Return the (x, y) coordinate for the center point of the cell that contains the specified text.  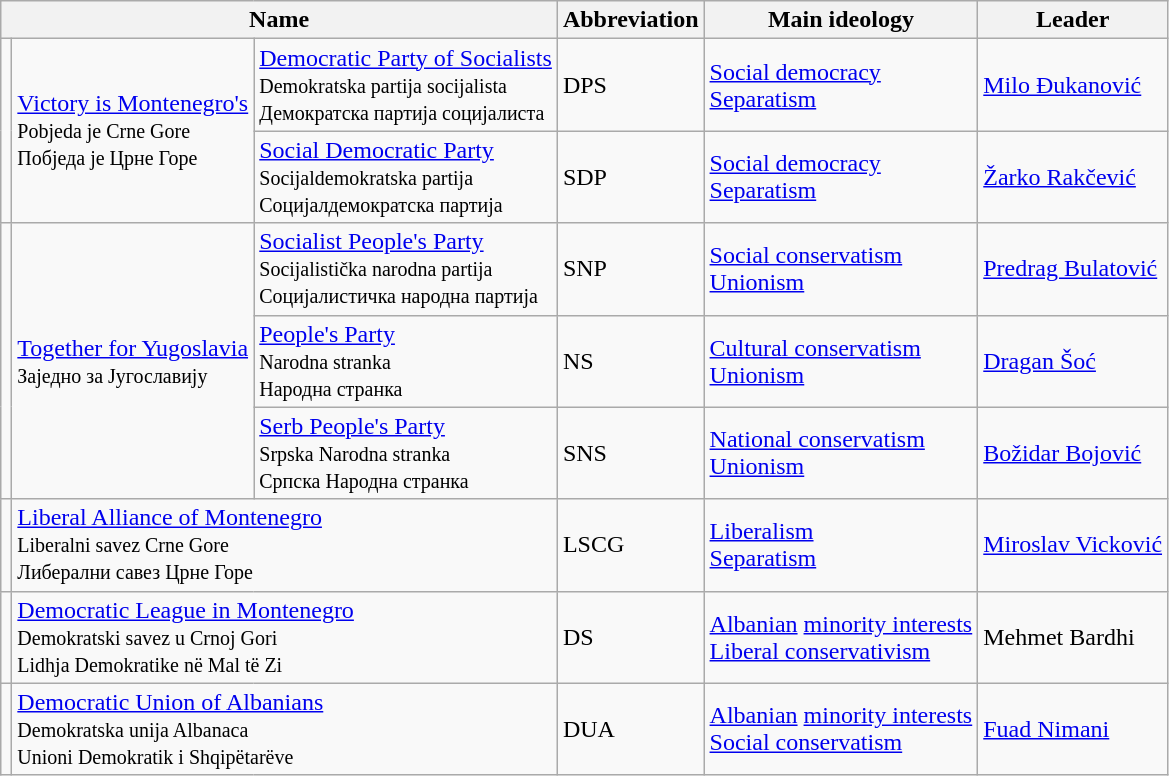
National conservatismUnionism (841, 453)
NS (630, 361)
Main ideology (841, 20)
Cultural conservatismUnionism (841, 361)
Serb People's PartySrpska Narodna strankaСрпска Народна странка (406, 453)
Milo Đukanović (1073, 85)
DPS (630, 85)
DS (630, 637)
Democratic League in MontenegroDemokratski savez u Crnoj GoriLidhja Demokratike në Mal të Zi (285, 637)
LiberalismSeparatism (841, 545)
Together for YugoslaviaЗаједно за Југославију (133, 361)
Dragan Šoć (1073, 361)
Democratic Party of SocialistsDemokratska partija socijalistaДемократска партија социјалиста (406, 85)
Miroslav Vicković (1073, 545)
Socialist People's PartySocijalistička narodna partijaСоцијалистичка народна партија (406, 269)
Social Democratic PartySocijaldemokratska partijaСоцијалдемократска партија (406, 177)
Predrag Bulatović (1073, 269)
Democratic Union of AlbaniansDemokratska unija AlbanacaUnioni Demokratik i Shqipëtarëve (285, 729)
SNP (630, 269)
Victory is Montenegro'sPobjeda je Crne GoreПобједа је Црнe Горe (133, 131)
Fuad Nimani (1073, 729)
SDP (630, 177)
Božidar Bojović (1073, 453)
Albanian minority interestsSocial conservatism (841, 729)
Žarko Rakčević (1073, 177)
Abbreviation (630, 20)
Name (280, 20)
People's PartyNarodna strankaНародна странка (406, 361)
DUA (630, 729)
SNS (630, 453)
Albanian minority interestsLiberal conservativism (841, 637)
LSCG (630, 545)
Social conservatismUnionism (841, 269)
Liberal Alliance of MontenegroLiberalni savez Crne GoreЛиберални савез Црне Горе (285, 545)
Mehmet Bardhi (1073, 637)
Leader (1073, 20)
